Pinpoint the cell where the given text exists, returning its (x, y) midpoint coordinate. 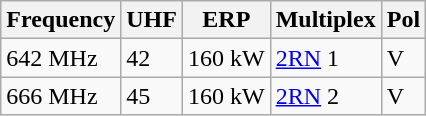
Multiplex (326, 20)
ERP (226, 20)
642 MHz (61, 58)
UHF (152, 20)
2RN 2 (326, 96)
Pol (403, 20)
Frequency (61, 20)
45 (152, 96)
666 MHz (61, 96)
2RN 1 (326, 58)
42 (152, 58)
